Output the [x, y] coordinate of the center of the cell containing the given text.  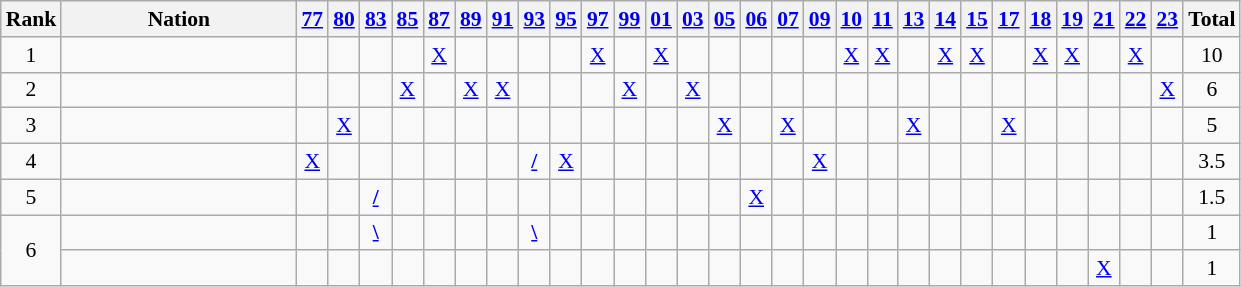
07 [788, 19]
Total [1212, 19]
3 [32, 126]
09 [820, 19]
83 [376, 19]
80 [344, 19]
93 [534, 19]
19 [1072, 19]
89 [471, 19]
95 [566, 19]
15 [977, 19]
1.5 [1212, 197]
Nation [178, 19]
2 [32, 90]
05 [725, 19]
18 [1041, 19]
13 [914, 19]
11 [882, 19]
77 [312, 19]
99 [630, 19]
06 [756, 19]
22 [1136, 19]
03 [693, 19]
3.5 [1212, 162]
Rank [32, 19]
91 [503, 19]
87 [439, 19]
01 [661, 19]
85 [408, 19]
21 [1104, 19]
14 [945, 19]
97 [598, 19]
4 [32, 162]
17 [1009, 19]
23 [1167, 19]
